Locate the cell with the specified text and output its (x, y) center coordinate. 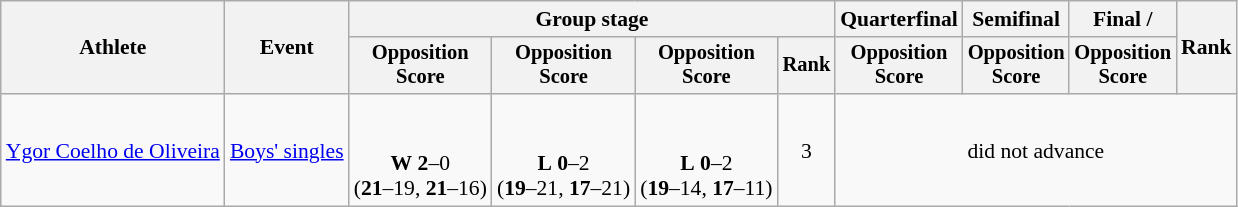
Quarterfinal (899, 19)
Final / (1122, 19)
Event (287, 48)
did not advance (1036, 150)
W 2–0 (21–19, 21–16) (420, 150)
Boys' singles (287, 150)
Group stage (592, 19)
Ygor Coelho de Oliveira (113, 150)
Semifinal (1016, 19)
3 (807, 150)
L 0–2 (19–14, 17–11) (706, 150)
L 0–2 (19–21, 17–21) (564, 150)
Athlete (113, 48)
